Find where the given text appears and provide that cell's center as [X, Y] coordinate. 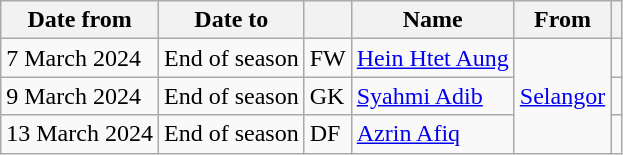
7 March 2024 [80, 58]
DF [328, 134]
Selangor [562, 96]
FW [328, 58]
13 March 2024 [80, 134]
Syahmi Adib [432, 96]
GK [328, 96]
Azrin Afiq [432, 134]
Hein Htet Aung [432, 58]
Date to [231, 20]
Name [432, 20]
Date from [80, 20]
9 March 2024 [80, 96]
From [562, 20]
